Locate the cell with the specified text and output its (X, Y) center coordinate. 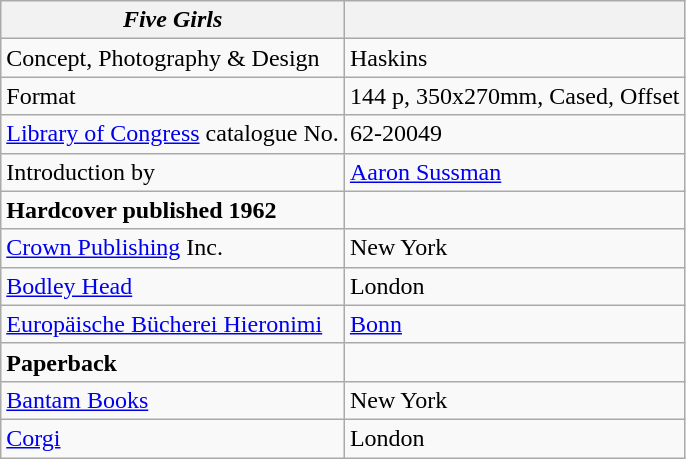
Bodley Head (173, 286)
144 p, 350x270mm, Cased, Offset (514, 96)
Library of Congress catalogue No. (173, 134)
Paperback (173, 362)
Format (173, 96)
Bantam Books (173, 400)
Concept, Photography & Design (173, 58)
62-20049 (514, 134)
Bonn (514, 324)
Haskins (514, 58)
Aaron Sussman (514, 172)
Introduction by (173, 172)
Hardcover published 1962 (173, 210)
Corgi (173, 438)
Five Girls (173, 20)
Europäische Bücherei Hieronimi (173, 324)
Crown Publishing Inc. (173, 248)
